Output the [x, y] coordinate of the center of the cell containing the given text.  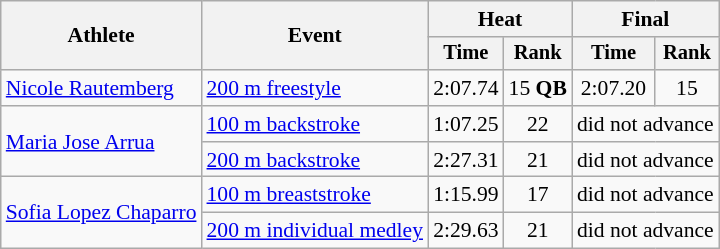
1:15.99 [466, 195]
22 [538, 124]
Event [314, 36]
200 m individual medley [314, 231]
2:07.74 [466, 88]
100 m breaststroke [314, 195]
1:07.25 [466, 124]
Sofia Lopez Chaparro [102, 212]
200 m freestyle [314, 88]
Athlete [102, 36]
2:07.20 [614, 88]
15 QB [538, 88]
17 [538, 195]
Heat [500, 19]
200 m backstroke [314, 160]
Maria Jose Arrua [102, 142]
2:29.63 [466, 231]
2:27.31 [466, 160]
Final [646, 19]
Nicole Rautemberg [102, 88]
15 [687, 88]
100 m backstroke [314, 124]
